Return [X, Y] of the center of cell containing provided text 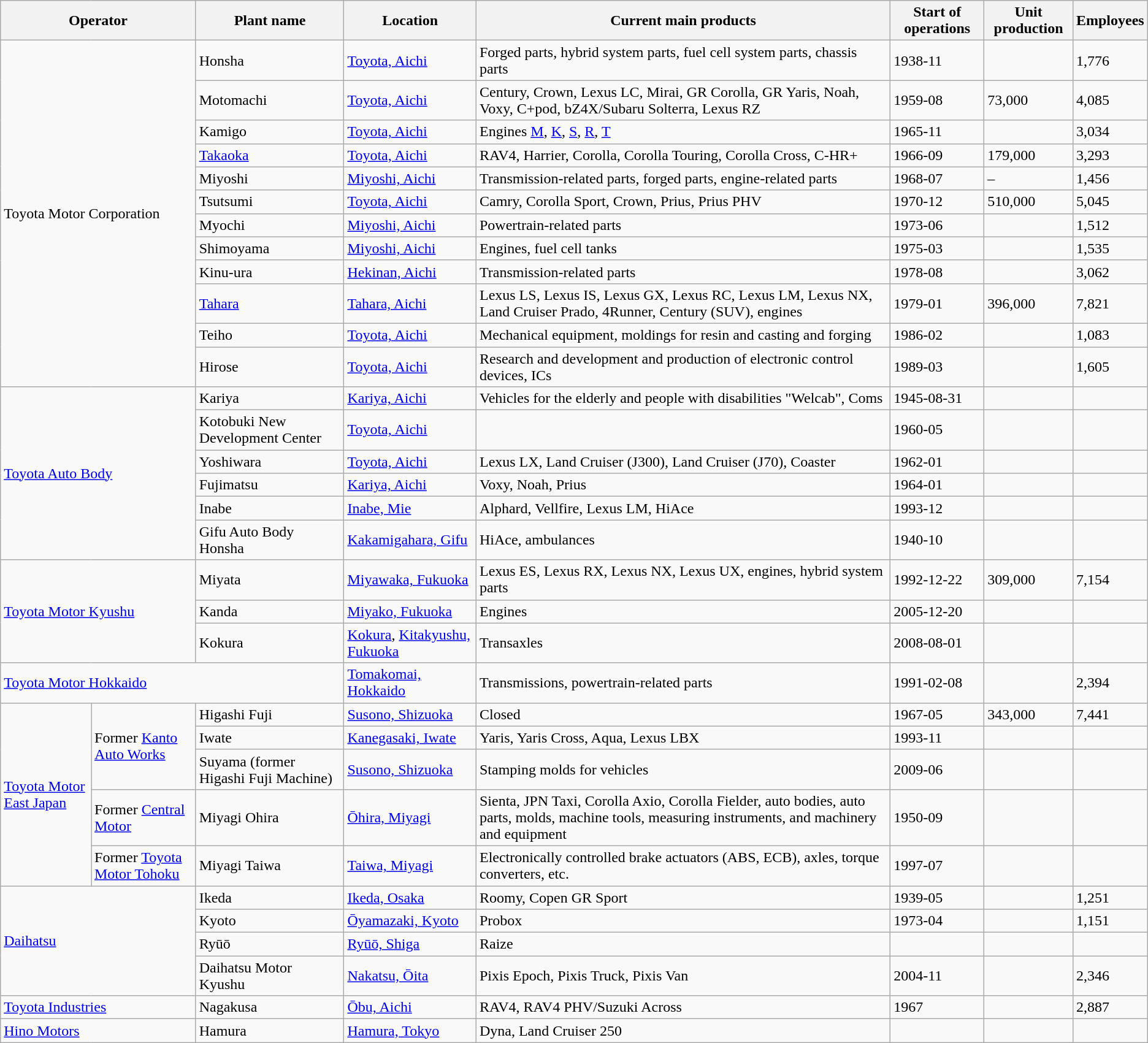
Powertrain-related parts [683, 225]
1991-02-08 [937, 683]
Nakatsu, Ōita [410, 976]
Miyawaka, Fukuoka [410, 580]
510,000 [1029, 202]
Transmission-related parts [683, 272]
Former Toyota Motor Tohoku [143, 866]
5,045 [1110, 202]
Tomakomai, Hokkaido [410, 683]
1993-12 [937, 508]
1979-01 [937, 303]
Research and development and production of electronic control devices, ICs [683, 367]
Lexus ES, Lexus RX, Lexus NX, Lexus UX, engines, hybrid system parts [683, 580]
7,441 [1110, 714]
Inabe [270, 508]
Kanegasaki, Iwate [410, 738]
Daihatsu [98, 941]
Mechanical equipment, moldings for resin and casting and forging [683, 335]
1986-02 [937, 335]
1967-05 [937, 714]
Hirose [270, 367]
Transmissions, powertrain-related parts [683, 683]
Miyagi Taiwa [270, 866]
1993-11 [937, 738]
Engines M, K, S, R, T [683, 132]
Start of operations [937, 21]
Kariya [270, 399]
1950-09 [937, 817]
Electronically controlled brake actuators (ABS, ECB), axles, torque converters, etc. [683, 866]
3,062 [1110, 272]
Yaris, Yaris Cross, Aqua, Lexus LBX [683, 738]
Former Central Motor [143, 817]
Myochi [270, 225]
2005-12-20 [937, 611]
Kakamigahara, Gifu [410, 540]
Teiho [270, 335]
Toyota Auto Body [98, 473]
1973-04 [937, 921]
Motomachi [270, 101]
Ōhira, Miyagi [410, 817]
Iwate [270, 738]
Kotobuki New Development Center [270, 430]
Ikeda [270, 897]
Toyota Motor East Japan [46, 794]
Unit production [1029, 21]
Taiwa, Miyagi [410, 866]
1989-03 [937, 367]
4,085 [1110, 101]
Voxy, Noah, Prius [683, 485]
1,151 [1110, 921]
1,083 [1110, 335]
Suyama (former Higashi Fuji Machine) [270, 769]
2,346 [1110, 976]
7,821 [1110, 303]
Fujimatsu [270, 485]
1960-05 [937, 430]
Ōbu, Aichi [410, 1007]
Hino Motors [98, 1031]
1992-12-22 [937, 580]
Raize [683, 944]
Miyata [270, 580]
Honsha [270, 60]
Nagakusa [270, 1007]
Toyota Industries [98, 1007]
Ikeda, Osaka [410, 897]
1997-07 [937, 866]
1,512 [1110, 225]
1940-10 [937, 540]
Kokura [270, 643]
1970-12 [937, 202]
1975-03 [937, 248]
Location [410, 21]
Hekinan, Aichi [410, 272]
73,000 [1029, 101]
Forged parts, hybrid system parts, fuel cell system parts, chassis parts [683, 60]
Miyako, Fukuoka [410, 611]
Ryūō [270, 944]
1,605 [1110, 367]
Shimoyama [270, 248]
Lexus LX, Land Cruiser (J300), Land Cruiser (J70), Coaster [683, 462]
1978-08 [937, 272]
3,293 [1110, 155]
1966-09 [937, 155]
Operator [98, 21]
Tahara [270, 303]
RAV4, RAV4 PHV/Suzuki Across [683, 1007]
Pixis Epoch, Pixis Truck, Pixis Van [683, 976]
Current main products [683, 21]
1965-11 [937, 132]
179,000 [1029, 155]
Transaxles [683, 643]
396,000 [1029, 303]
2008-08-01 [937, 643]
Employees [1110, 21]
Hamura [270, 1031]
Hamura, Tokyo [410, 1031]
Kokura, Kitakyushu, Fukuoka [410, 643]
1,251 [1110, 897]
Toyota Motor Kyushu [98, 611]
Toyota Motor Corporation [98, 213]
Ryūō, Shiga [410, 944]
1959-08 [937, 101]
309,000 [1029, 580]
Kinu-ura [270, 272]
1938-11 [937, 60]
Lexus LS, Lexus IS, Lexus GX, Lexus RC, Lexus LM, Lexus NX, Land Cruiser Prado, 4Runner, Century (SUV), engines [683, 303]
Plant name [270, 21]
Gifu Auto Body Honsha [270, 540]
1964-01 [937, 485]
Former Kanto Auto Works [143, 746]
Higashi Fuji [270, 714]
1,456 [1110, 178]
Roomy, Copen GR Sport [683, 897]
Tsutsumi [270, 202]
Engines, fuel cell tanks [683, 248]
Camry, Corolla Sport, Crown, Prius, Prius PHV [683, 202]
Dyna, Land Cruiser 250 [683, 1031]
Century, Crown, Lexus LC, Mirai, GR Corolla, GR Yaris, Noah, Voxy, C+pod, bZ4X/Subaru Solterra, Lexus RZ [683, 101]
1,535 [1110, 248]
3,034 [1110, 132]
Toyota Motor Hokkaido [172, 683]
343,000 [1029, 714]
– [1029, 178]
Engines [683, 611]
1,776 [1110, 60]
7,154 [1110, 580]
Transmission-related parts, forged parts, engine-related parts [683, 178]
Takaoka [270, 155]
1939-05 [937, 897]
Inabe, Mie [410, 508]
Alphard, Vellfire, Lexus LM, HiAce [683, 508]
Kanda [270, 611]
1973-06 [937, 225]
Yoshiwara [270, 462]
2009-06 [937, 769]
Tahara, Aichi [410, 303]
HiAce, ambulances [683, 540]
Sienta, JPN Taxi, Corolla Axio, Corolla Fielder, auto bodies, auto parts, molds, machine tools, measuring instruments, and machinery and equipment [683, 817]
Kamigo [270, 132]
1945-08-31 [937, 399]
2,394 [1110, 683]
Vehicles for the elderly and people with disabilities "Welcab", Coms [683, 399]
Daihatsu Motor Kyushu [270, 976]
Probox [683, 921]
Miyoshi [270, 178]
1967 [937, 1007]
1968-07 [937, 178]
Closed [683, 714]
1962-01 [937, 462]
RAV4, Harrier, Corolla, Corolla Touring, Corolla Cross, C-HR+ [683, 155]
2,887 [1110, 1007]
Stamping molds for vehicles [683, 769]
2004-11 [937, 976]
Miyagi Ohira [270, 817]
Ōyamazaki, Kyoto [410, 921]
Kyoto [270, 921]
